Capture the cell that displays the provided text and extract its [X, Y] central coordinate. 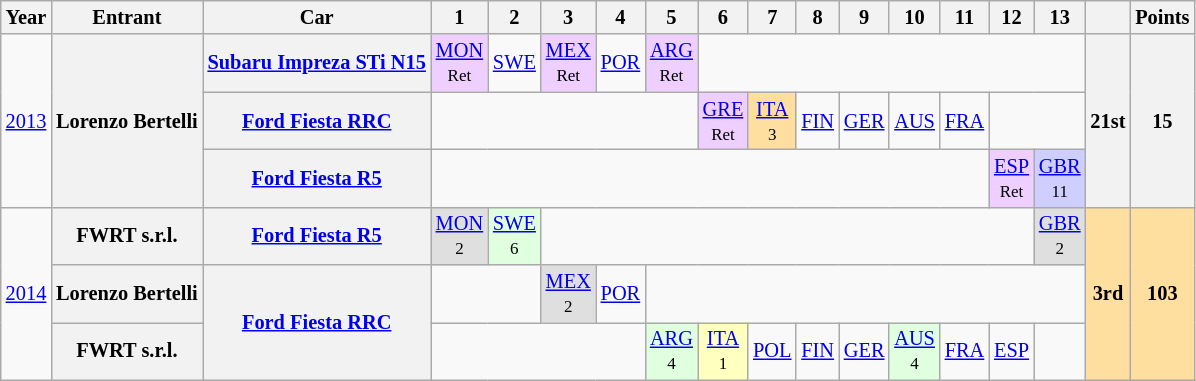
4 [620, 17]
POL [772, 351]
2 [514, 17]
1 [460, 17]
3 [568, 17]
SWE6 [514, 236]
10 [914, 17]
15 [1162, 120]
Points [1162, 17]
ARGRet [672, 63]
Entrant [126, 17]
13 [1060, 17]
MEX2 [568, 294]
11 [964, 17]
6 [723, 17]
9 [864, 17]
MON2 [460, 236]
2014 [26, 294]
21st [1108, 120]
12 [1012, 17]
MONRet [460, 63]
5 [672, 17]
ESP [1012, 351]
Car [317, 17]
ARG4 [672, 351]
GBR11 [1060, 178]
3rd [1108, 294]
SWE [514, 63]
8 [818, 17]
GBR2 [1060, 236]
7 [772, 17]
AUS4 [914, 351]
ESPRet [1012, 178]
Subaru Impreza STi N15 [317, 63]
103 [1162, 294]
ITA3 [772, 121]
Year [26, 17]
MEXRet [568, 63]
2013 [26, 120]
ITA1 [723, 351]
AUS [914, 121]
GRERet [723, 121]
